Pinpoint the cell where the given text exists, returning its (x, y) midpoint coordinate. 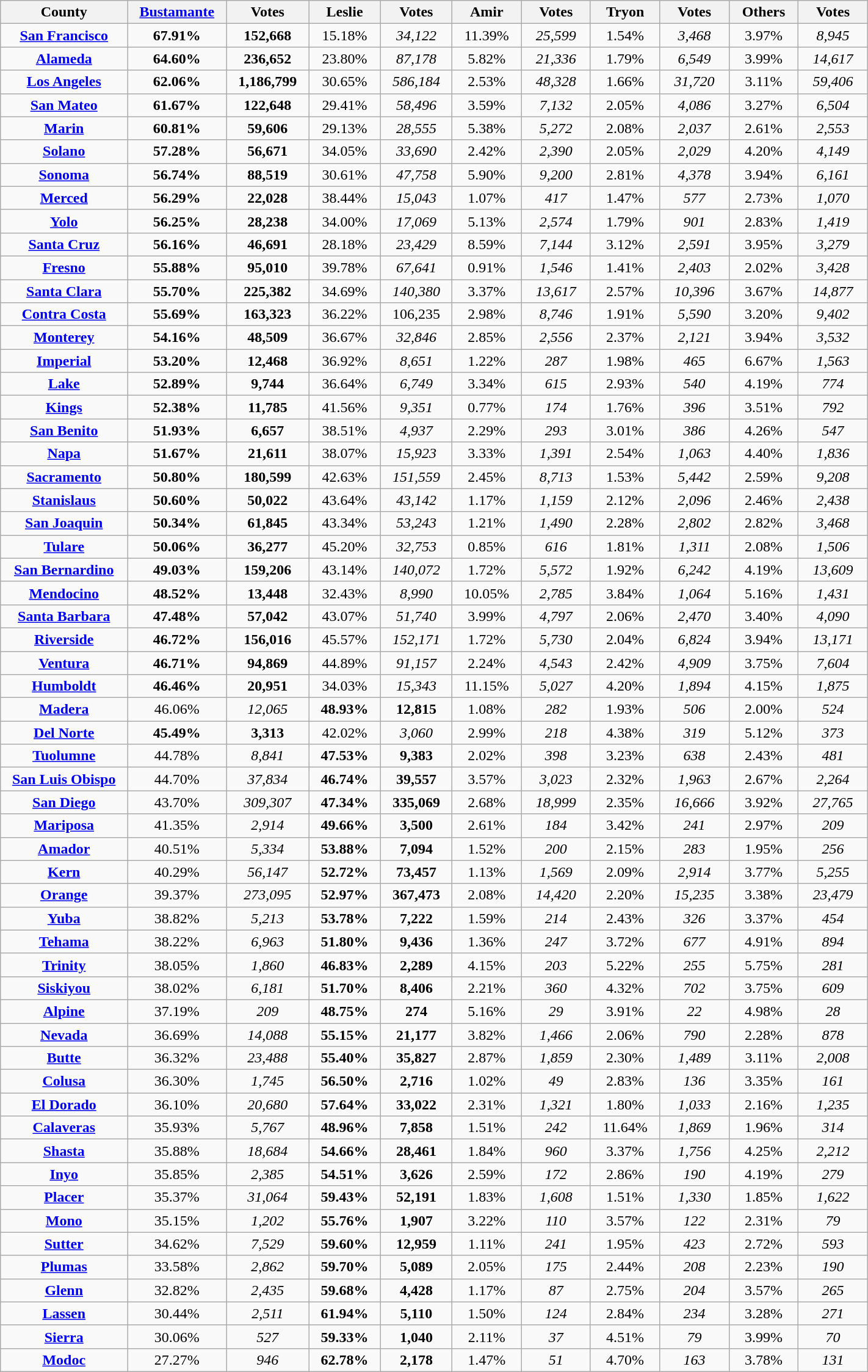
2.82% (763, 523)
265 (833, 1290)
208 (695, 1267)
Alpine (64, 1011)
55.88% (177, 267)
0.77% (487, 407)
524 (833, 710)
163,323 (267, 314)
11,785 (267, 407)
El Dorado (64, 1105)
10,396 (695, 291)
1,070 (833, 198)
3.82% (487, 1035)
55.69% (177, 314)
Fresno (64, 267)
13,617 (555, 291)
200 (555, 849)
52.89% (177, 384)
1,860 (267, 965)
36.30% (177, 1081)
8,990 (416, 593)
28 (833, 1011)
9,351 (416, 407)
36.22% (344, 314)
1,756 (695, 1151)
2,862 (267, 1267)
Madera (64, 710)
18,684 (267, 1151)
56.16% (177, 244)
677 (695, 942)
256 (833, 849)
47.48% (177, 616)
38.22% (177, 942)
2,008 (833, 1058)
279 (833, 1174)
2.72% (763, 1244)
2.73% (763, 198)
1,546 (555, 267)
34.05% (344, 151)
41.35% (177, 826)
2.09% (625, 872)
1,745 (267, 1081)
38.05% (177, 965)
271 (833, 1313)
586,184 (416, 82)
33,690 (416, 151)
3.42% (625, 826)
7,604 (833, 662)
38.07% (344, 454)
46.74% (344, 779)
2,435 (267, 1290)
8,651 (416, 361)
335,069 (416, 802)
12,468 (267, 361)
49.03% (177, 570)
56.74% (177, 175)
2.21% (487, 988)
15,923 (416, 454)
Butte (64, 1058)
San Mateo (64, 105)
2.32% (625, 779)
San Joaquin (64, 523)
2,385 (267, 1174)
3.72% (625, 942)
34.00% (344, 221)
1.91% (625, 314)
1.80% (625, 1105)
6,242 (695, 570)
35.88% (177, 1151)
21,177 (416, 1035)
46.71% (177, 662)
163 (695, 1360)
Sonoma (64, 175)
3.01% (625, 430)
Sierra (64, 1337)
4,086 (695, 105)
22 (695, 1011)
5.13% (487, 221)
4,909 (695, 662)
7,858 (416, 1128)
37.19% (177, 1011)
30.06% (177, 1337)
57,042 (267, 616)
161 (833, 1081)
Santa Cruz (64, 244)
50.06% (177, 546)
56,147 (267, 872)
46.72% (177, 639)
7,529 (267, 1244)
234 (695, 1313)
1.50% (487, 1313)
43.07% (344, 616)
8,841 (267, 756)
Del Norte (64, 733)
50.80% (177, 477)
50,022 (267, 500)
2.11% (487, 1337)
3.91% (625, 1011)
61.67% (177, 105)
11.39% (487, 35)
1,186,799 (267, 82)
Orange (64, 895)
1.22% (487, 361)
3.33% (487, 454)
Amador (64, 849)
12,959 (416, 1244)
1,489 (695, 1058)
1,064 (695, 593)
203 (555, 965)
4.32% (625, 988)
34.03% (344, 686)
32.43% (344, 593)
5.90% (487, 175)
12,815 (416, 710)
2,212 (833, 1151)
1.54% (625, 35)
4.70% (625, 1360)
1.85% (763, 1197)
Placer (64, 1197)
2,553 (833, 128)
2,403 (695, 267)
32,846 (416, 338)
Leslie (344, 12)
57.64% (344, 1105)
3,626 (416, 1174)
236,652 (267, 59)
0.91% (487, 267)
2.04% (625, 639)
1,466 (555, 1035)
County (64, 12)
Tryon (625, 12)
2.99% (487, 733)
122,648 (267, 105)
3.77% (763, 872)
57.28% (177, 151)
88,519 (267, 175)
59,406 (833, 82)
1.76% (625, 407)
46,691 (267, 244)
3.38% (763, 895)
55.76% (344, 1221)
34.69% (344, 291)
2,037 (695, 128)
3,428 (833, 267)
2,289 (416, 965)
3,023 (555, 779)
180,599 (267, 477)
5,572 (555, 570)
1,859 (555, 1058)
242 (555, 1128)
2.45% (487, 477)
2.84% (625, 1313)
367,473 (416, 895)
702 (695, 988)
Lassen (64, 1313)
2.81% (625, 175)
4.38% (625, 733)
Napa (64, 454)
46.83% (344, 965)
25,599 (555, 35)
131 (833, 1360)
Sutter (64, 1244)
73,457 (416, 872)
8,713 (555, 477)
Marin (64, 128)
326 (695, 918)
152,171 (416, 639)
48,509 (267, 338)
218 (555, 733)
1.83% (487, 1197)
2.86% (625, 1174)
4.26% (763, 430)
6,963 (267, 942)
360 (555, 988)
Kern (64, 872)
Glenn (64, 1290)
1,907 (416, 1221)
3,532 (833, 338)
Shasta (64, 1151)
454 (833, 918)
45.20% (344, 546)
423 (695, 1244)
4,428 (416, 1290)
878 (833, 1035)
6.67% (763, 361)
56.50% (344, 1081)
136 (695, 1081)
3.59% (487, 105)
Modoc (64, 1360)
1.59% (487, 918)
4,090 (833, 616)
Merced (64, 198)
1.92% (625, 570)
1,622 (833, 1197)
5,730 (555, 639)
1,330 (695, 1197)
1,490 (555, 523)
22,028 (267, 198)
59.33% (344, 1337)
47,758 (416, 175)
540 (695, 384)
51.70% (344, 988)
6,549 (695, 59)
287 (555, 361)
319 (695, 733)
23,488 (267, 1058)
6,161 (833, 175)
Siskiyou (64, 988)
44.89% (344, 662)
2,802 (695, 523)
396 (695, 407)
3.27% (763, 105)
3.95% (763, 244)
3.40% (763, 616)
21,336 (555, 59)
2.57% (625, 291)
27,765 (833, 802)
Lake (64, 384)
2.67% (763, 779)
20,951 (267, 686)
8,406 (416, 988)
Mariposa (64, 826)
51.80% (344, 942)
6,824 (695, 639)
1.36% (487, 942)
2.12% (625, 500)
Contra Costa (64, 314)
59,606 (267, 128)
9,383 (416, 756)
2.16% (763, 1105)
13,171 (833, 639)
50.34% (177, 523)
4.25% (763, 1151)
8,945 (833, 35)
7,132 (555, 105)
30.61% (344, 175)
48.93% (344, 710)
53.20% (177, 361)
San Benito (64, 430)
1.41% (625, 267)
2.29% (487, 430)
151,559 (416, 477)
Others (763, 12)
2.87% (487, 1058)
48.96% (344, 1128)
14,088 (267, 1035)
87,178 (416, 59)
638 (695, 756)
1,419 (833, 221)
34.62% (177, 1244)
960 (555, 1151)
95,010 (267, 267)
Tuolumne (64, 756)
2.44% (625, 1267)
1,563 (833, 361)
3.23% (625, 756)
Inyo (64, 1174)
2.53% (487, 82)
Trinity (64, 965)
32,753 (416, 546)
38.51% (344, 430)
55.40% (344, 1058)
527 (267, 1337)
2.37% (625, 338)
13,448 (267, 593)
1,033 (695, 1105)
7,144 (555, 244)
4,543 (555, 662)
774 (833, 384)
3.84% (625, 593)
946 (267, 1360)
52.97% (344, 895)
1,040 (416, 1337)
48.52% (177, 593)
5.22% (625, 965)
39.37% (177, 895)
36.10% (177, 1105)
174 (555, 407)
2.23% (763, 1267)
4.91% (763, 942)
506 (695, 710)
616 (555, 546)
48.75% (344, 1011)
54.16% (177, 338)
12,065 (267, 710)
1,836 (833, 454)
Plumas (64, 1267)
1.81% (625, 546)
2,470 (695, 616)
Kings (64, 407)
281 (833, 965)
2,029 (695, 151)
2,438 (833, 500)
37,834 (267, 779)
1,202 (267, 1221)
21,611 (267, 454)
42.02% (344, 733)
5,767 (267, 1128)
4,149 (833, 151)
4.40% (763, 454)
San Bernardino (64, 570)
28.18% (344, 244)
4.98% (763, 1011)
38.02% (177, 988)
547 (833, 430)
36.32% (177, 1058)
51 (555, 1360)
36.67% (344, 338)
31,064 (267, 1197)
2,591 (695, 244)
124 (555, 1313)
110 (555, 1221)
40.29% (177, 872)
386 (695, 430)
1,391 (555, 454)
1.11% (487, 1244)
1,431 (833, 593)
5,272 (555, 128)
Riverside (64, 639)
2.20% (625, 895)
36.69% (177, 1035)
53,243 (416, 523)
35.37% (177, 1197)
3.78% (763, 1360)
Los Angeles (64, 82)
47.53% (344, 756)
8,746 (555, 314)
43.14% (344, 570)
40.51% (177, 849)
Mendocino (64, 593)
2,511 (267, 1313)
59.68% (344, 1290)
54.51% (344, 1174)
5.12% (763, 733)
Alameda (64, 59)
140,072 (416, 570)
481 (833, 756)
34,122 (416, 35)
7,222 (416, 918)
41.56% (344, 407)
47.34% (344, 802)
23.80% (344, 59)
91,157 (416, 662)
5,255 (833, 872)
2,556 (555, 338)
27.27% (177, 1360)
11.15% (487, 686)
140,380 (416, 291)
214 (555, 918)
36,277 (267, 546)
9,436 (416, 942)
52,191 (416, 1197)
6,181 (267, 988)
54.66% (344, 1151)
Santa Barbara (64, 616)
43.70% (177, 802)
577 (695, 198)
2,785 (555, 593)
33,022 (416, 1105)
Bustamante (177, 12)
San Francisco (64, 35)
Calaveras (64, 1128)
17,069 (416, 221)
29.13% (344, 128)
106,235 (416, 314)
2.46% (763, 500)
1.93% (625, 710)
1,159 (555, 500)
247 (555, 942)
9,402 (833, 314)
28,461 (416, 1151)
35.93% (177, 1128)
1,569 (555, 872)
5,442 (695, 477)
4,797 (555, 616)
1,235 (833, 1105)
50.60% (177, 500)
20,680 (267, 1105)
3.35% (763, 1081)
61.94% (344, 1313)
56.25% (177, 221)
2,096 (695, 500)
23,479 (833, 895)
6,504 (833, 105)
1,321 (555, 1105)
Yuba (64, 918)
30.65% (344, 82)
39,557 (416, 779)
Monterey (64, 338)
790 (695, 1035)
61,845 (267, 523)
9,744 (267, 384)
30.44% (177, 1313)
792 (833, 407)
901 (695, 221)
1.02% (487, 1081)
3.28% (763, 1313)
Ventura (64, 662)
10.05% (487, 593)
51,740 (416, 616)
1,875 (833, 686)
58,496 (416, 105)
49 (555, 1081)
417 (555, 198)
Colusa (64, 1081)
55.15% (344, 1035)
465 (695, 361)
53.88% (344, 849)
29 (555, 1011)
44.70% (177, 779)
398 (555, 756)
2,390 (555, 151)
52.38% (177, 407)
29.41% (344, 105)
56,671 (267, 151)
37 (555, 1337)
11.64% (625, 1128)
2.00% (763, 710)
1.21% (487, 523)
36.64% (344, 384)
5.75% (763, 965)
225,382 (267, 291)
36.92% (344, 361)
70 (833, 1337)
43.34% (344, 523)
15.18% (344, 35)
894 (833, 942)
5.82% (487, 59)
0.85% (487, 546)
14,617 (833, 59)
38.44% (344, 198)
3.92% (763, 802)
44.78% (177, 756)
45.57% (344, 639)
255 (695, 965)
Stanislaus (64, 500)
56.29% (177, 198)
122 (695, 1221)
2.97% (763, 826)
172 (555, 1174)
Imperial (64, 361)
5,334 (267, 849)
23,429 (416, 244)
38.82% (177, 918)
2.68% (487, 802)
2.98% (487, 314)
9,200 (555, 175)
51.67% (177, 454)
274 (416, 1011)
Santa Clara (64, 291)
39.78% (344, 267)
San Diego (64, 802)
53.78% (344, 918)
152,668 (267, 35)
3.20% (763, 314)
4,378 (695, 175)
593 (833, 1244)
314 (833, 1128)
3,060 (416, 733)
184 (555, 826)
3.97% (763, 35)
3.67% (763, 291)
87 (555, 1290)
Tehama (64, 942)
5,089 (416, 1267)
62.78% (344, 1360)
283 (695, 849)
Sacramento (64, 477)
Humboldt (64, 686)
2,716 (416, 1081)
1.08% (487, 710)
609 (833, 988)
15,235 (695, 895)
615 (555, 384)
293 (555, 430)
1.07% (487, 198)
2.54% (625, 454)
15,343 (416, 686)
Tulare (64, 546)
35.85% (177, 1174)
175 (555, 1267)
31,720 (695, 82)
5.38% (487, 128)
282 (555, 710)
1,963 (695, 779)
35.15% (177, 1221)
52.72% (344, 872)
2.85% (487, 338)
13,609 (833, 570)
156,016 (267, 639)
14,420 (555, 895)
3,313 (267, 733)
3.22% (487, 1221)
3.51% (763, 407)
2.24% (487, 662)
67,641 (416, 267)
309,307 (267, 802)
49.66% (344, 826)
1.66% (625, 82)
59.60% (344, 1244)
4.51% (625, 1337)
28,555 (416, 128)
1,506 (833, 546)
64.60% (177, 59)
2,264 (833, 779)
28,238 (267, 221)
1.96% (763, 1128)
1,311 (695, 546)
3.34% (487, 384)
2.93% (625, 384)
1,608 (555, 1197)
45.49% (177, 733)
159,206 (267, 570)
Solano (64, 151)
2.35% (625, 802)
67.91% (177, 35)
46.46% (177, 686)
3.12% (625, 244)
43.64% (344, 500)
1.53% (625, 477)
5,027 (555, 686)
1,894 (695, 686)
6,749 (416, 384)
55.70% (177, 291)
Nevada (64, 1035)
32.82% (177, 1290)
San Luis Obispo (64, 779)
94,869 (267, 662)
42.63% (344, 477)
1,869 (695, 1128)
6,657 (267, 430)
2.75% (625, 1290)
1.13% (487, 872)
2,121 (695, 338)
5,110 (416, 1313)
2.15% (625, 849)
9,208 (833, 477)
Mono (64, 1221)
62.06% (177, 82)
273,095 (267, 895)
4,937 (416, 430)
8.59% (487, 244)
15,043 (416, 198)
14,877 (833, 291)
16,666 (695, 802)
1.52% (487, 849)
3,500 (416, 826)
18,999 (555, 802)
2,178 (416, 1360)
43,142 (416, 500)
60.81% (177, 128)
59.70% (344, 1267)
51.93% (177, 430)
Amir (487, 12)
7,094 (416, 849)
1.98% (625, 361)
2,574 (555, 221)
3,279 (833, 244)
Yolo (64, 221)
48,328 (555, 82)
35,827 (416, 1058)
373 (833, 733)
1.84% (487, 1151)
59.43% (344, 1197)
1,063 (695, 454)
2.30% (625, 1058)
5,213 (267, 918)
204 (695, 1290)
33.58% (177, 1267)
5,590 (695, 314)
46.06% (177, 710)
